Output the [x, y] coordinate of the center of the cell containing the given text.  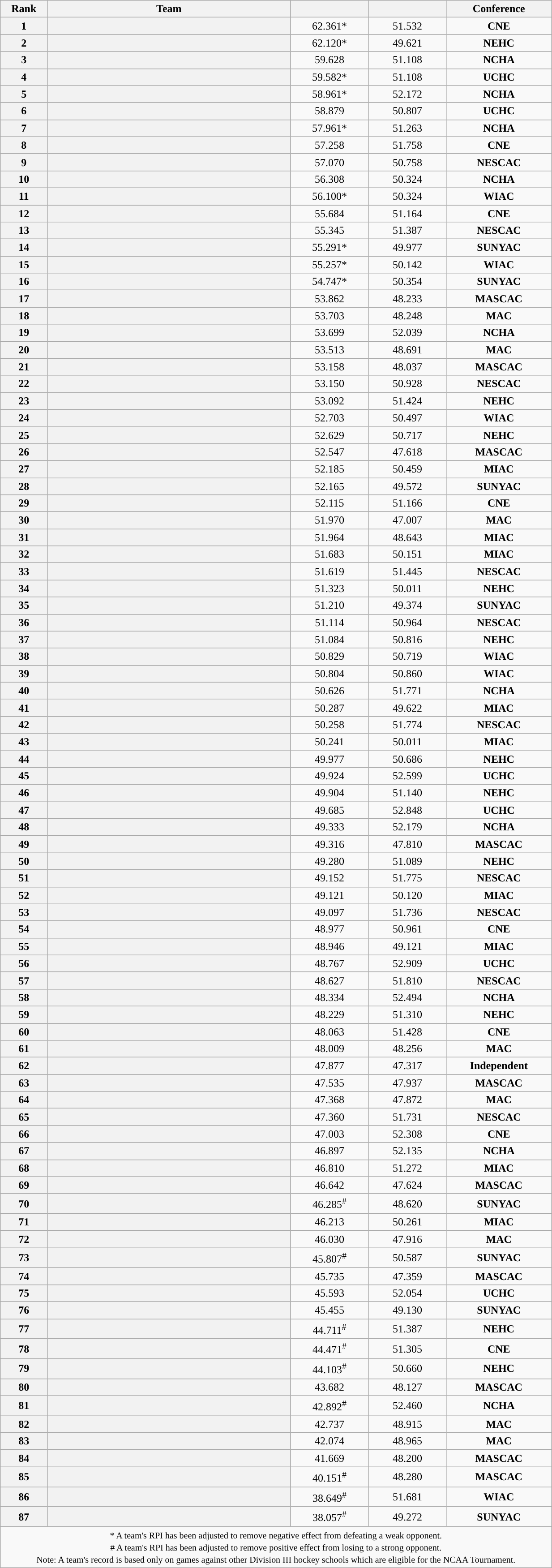
50.928 [407, 384]
62 [24, 1066]
10 [24, 179]
50 [24, 861]
30 [24, 520]
39 [24, 674]
49.316 [329, 844]
7 [24, 128]
62.120* [329, 43]
57 [24, 980]
79 [24, 1369]
12 [24, 214]
51.164 [407, 214]
48.280 [407, 1477]
48.229 [329, 1014]
51.681 [407, 1497]
51.970 [329, 520]
51.445 [407, 571]
40.151# [329, 1477]
50.758 [407, 162]
Independent [499, 1066]
49.130 [407, 1310]
50.816 [407, 640]
32 [24, 554]
51.424 [407, 401]
3 [24, 60]
70 [24, 1204]
14 [24, 248]
51.758 [407, 145]
67 [24, 1151]
50.354 [407, 282]
52.179 [407, 827]
50.261 [407, 1222]
87 [24, 1516]
60 [24, 1031]
9 [24, 162]
50.964 [407, 623]
55.345 [329, 231]
48.334 [329, 997]
57.961* [329, 128]
1 [24, 26]
48 [24, 827]
55.257* [329, 265]
56.308 [329, 179]
48.009 [329, 1049]
51.731 [407, 1117]
42 [24, 725]
49.097 [329, 912]
50.626 [329, 691]
31 [24, 537]
55.684 [329, 214]
69 [24, 1185]
50.120 [407, 895]
47.535 [329, 1083]
33 [24, 571]
58.879 [329, 111]
15 [24, 265]
52.115 [329, 503]
52.629 [329, 435]
49.280 [329, 861]
50.686 [407, 759]
52.135 [407, 1151]
48.233 [407, 299]
47.368 [329, 1100]
43.682 [329, 1387]
64 [24, 1100]
47.872 [407, 1100]
50.241 [329, 742]
51.428 [407, 1031]
48.915 [407, 1424]
81 [24, 1405]
48.977 [329, 929]
53.150 [329, 384]
46.213 [329, 1222]
47.359 [407, 1276]
49.904 [329, 793]
50.807 [407, 111]
11 [24, 196]
52.460 [407, 1405]
51.305 [407, 1349]
17 [24, 299]
46.285# [329, 1204]
44.711# [329, 1329]
51.084 [329, 640]
49.685 [329, 810]
45 [24, 776]
61 [24, 1049]
52.494 [407, 997]
55.291* [329, 248]
86 [24, 1497]
48.037 [407, 367]
63 [24, 1083]
53.092 [329, 401]
58 [24, 997]
18 [24, 316]
2 [24, 43]
53.862 [329, 299]
47 [24, 810]
45.735 [329, 1276]
Rank [24, 9]
54 [24, 929]
50.804 [329, 674]
51.310 [407, 1014]
16 [24, 282]
41 [24, 708]
56.100* [329, 196]
51.166 [407, 503]
47.003 [329, 1134]
62.361* [329, 26]
51 [24, 878]
50.829 [329, 657]
85 [24, 1477]
50.660 [407, 1369]
51.532 [407, 26]
46.897 [329, 1151]
51.114 [329, 623]
50.287 [329, 708]
84 [24, 1458]
8 [24, 145]
45.807# [329, 1258]
49.272 [407, 1516]
83 [24, 1441]
59 [24, 1014]
50.719 [407, 657]
40 [24, 691]
78 [24, 1349]
Conference [499, 9]
47.007 [407, 520]
52.308 [407, 1134]
38.649# [329, 1497]
51.210 [329, 606]
48.946 [329, 946]
53.699 [329, 333]
58.961* [329, 94]
48.200 [407, 1458]
52.547 [329, 452]
75 [24, 1293]
50.151 [407, 554]
41.669 [329, 1458]
52.039 [407, 333]
48.767 [329, 963]
22 [24, 384]
28 [24, 486]
50.459 [407, 469]
48.965 [407, 1441]
29 [24, 503]
26 [24, 452]
49.924 [329, 776]
59.582* [329, 77]
Team [169, 9]
45.593 [329, 1293]
50.717 [407, 435]
57.258 [329, 145]
51.263 [407, 128]
46.642 [329, 1185]
44.103# [329, 1369]
52.703 [329, 418]
21 [24, 367]
49.152 [329, 878]
80 [24, 1387]
44.471# [329, 1349]
76 [24, 1310]
35 [24, 606]
51.140 [407, 793]
48.256 [407, 1049]
27 [24, 469]
52.165 [329, 486]
50.860 [407, 674]
51.736 [407, 912]
53.513 [329, 350]
47.810 [407, 844]
48.127 [407, 1387]
48.063 [329, 1031]
47.618 [407, 452]
49.622 [407, 708]
51.323 [329, 589]
25 [24, 435]
54.747* [329, 282]
43 [24, 742]
46.810 [329, 1168]
53.703 [329, 316]
48.248 [407, 316]
19 [24, 333]
51.272 [407, 1168]
52.054 [407, 1293]
42.892# [329, 1405]
52.185 [329, 469]
49.621 [407, 43]
56 [24, 963]
51.810 [407, 980]
46.030 [329, 1239]
65 [24, 1117]
51.089 [407, 861]
66 [24, 1134]
45.455 [329, 1310]
42.737 [329, 1424]
34 [24, 589]
49 [24, 844]
47.916 [407, 1239]
38 [24, 657]
49.333 [329, 827]
51.774 [407, 725]
51.964 [329, 537]
36 [24, 623]
57.070 [329, 162]
82 [24, 1424]
48.691 [407, 350]
52 [24, 895]
50.497 [407, 418]
51.619 [329, 571]
38.057# [329, 1516]
53 [24, 912]
13 [24, 231]
48.620 [407, 1204]
72 [24, 1239]
5 [24, 94]
77 [24, 1329]
52.909 [407, 963]
53.158 [329, 367]
24 [24, 418]
52.599 [407, 776]
50.587 [407, 1258]
47.317 [407, 1066]
48.627 [329, 980]
48.643 [407, 537]
55 [24, 946]
59.628 [329, 60]
44 [24, 759]
47.360 [329, 1117]
4 [24, 77]
74 [24, 1276]
47.624 [407, 1185]
52.172 [407, 94]
49.572 [407, 486]
47.877 [329, 1066]
50.258 [329, 725]
68 [24, 1168]
51.771 [407, 691]
49.374 [407, 606]
42.074 [329, 1441]
20 [24, 350]
52.848 [407, 810]
71 [24, 1222]
51.683 [329, 554]
46 [24, 793]
47.937 [407, 1083]
51.775 [407, 878]
6 [24, 111]
73 [24, 1258]
50.961 [407, 929]
23 [24, 401]
37 [24, 640]
50.142 [407, 265]
